For the text-containing cell, return its midpoint in [X, Y] coordinate format. 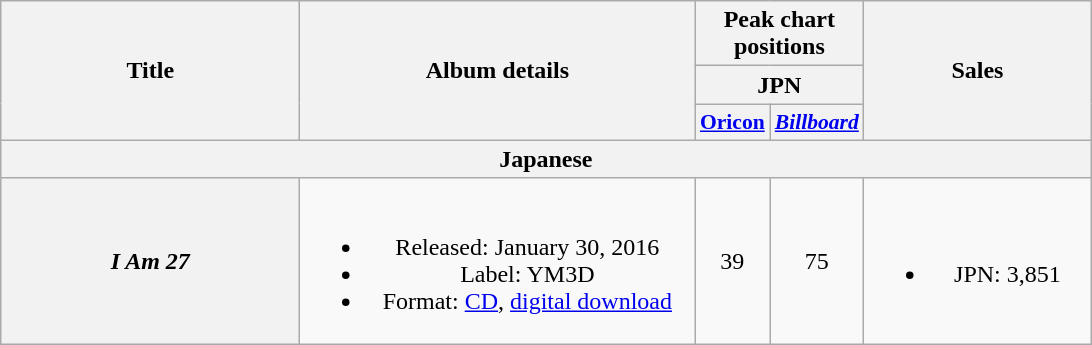
Billboard [817, 122]
Oricon [732, 122]
JPN [780, 85]
75 [817, 262]
39 [732, 262]
Sales [978, 70]
Title [150, 70]
JPN: 3,851 [978, 262]
Japanese [546, 159]
Released: January 30, 2016Label: YM3DFormat: CD, digital download [498, 262]
Peak chart positions [780, 34]
I Am 27 [150, 262]
Album details [498, 70]
